Scan for the cell matching the given text and deliver its [X, Y] coordinate at center. 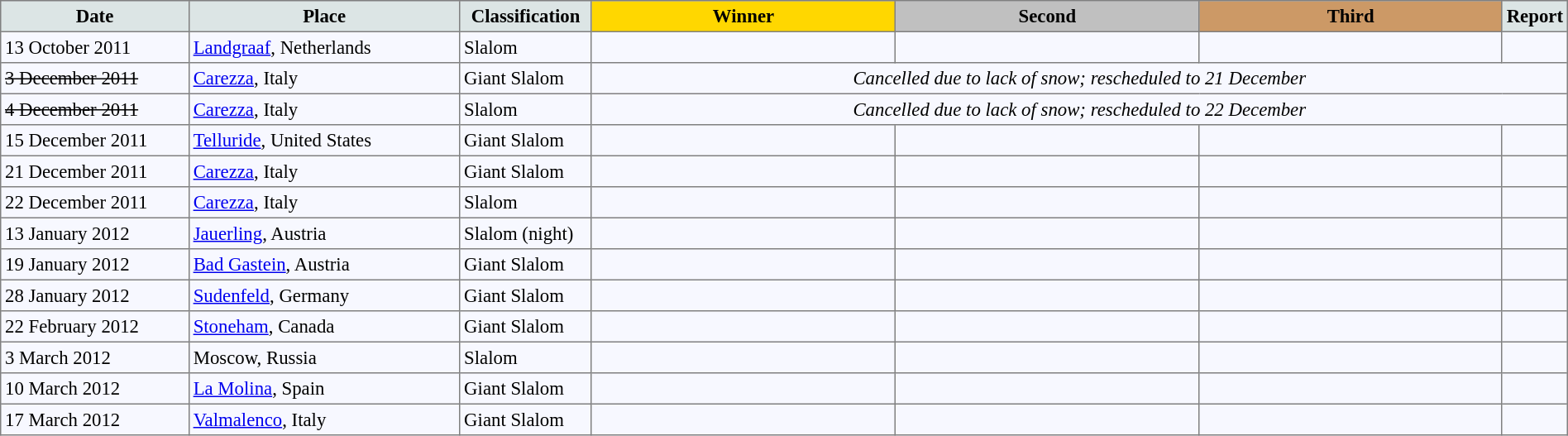
10 March 2012 [95, 389]
17 March 2012 [95, 419]
Bad Gastein, Austria [324, 265]
Landgraaf, Netherlands [324, 47]
4 December 2011 [95, 109]
3 March 2012 [95, 357]
22 February 2012 [95, 327]
Sudenfeld, Germany [324, 295]
La Molina, Spain [324, 389]
Jauerling, Austria [324, 233]
Moscow, Russia [324, 357]
Cancelled due to lack of snow; rescheduled to 22 December [1079, 109]
Telluride, United States [324, 141]
13 October 2011 [95, 47]
Winner [743, 17]
22 December 2011 [95, 203]
13 January 2012 [95, 233]
Cancelled due to lack of snow; rescheduled to 21 December [1079, 79]
Second [1047, 17]
15 December 2011 [95, 141]
Third [1350, 17]
Report [1535, 17]
3 December 2011 [95, 79]
19 January 2012 [95, 265]
Valmalenco, Italy [324, 419]
Place [324, 17]
Classification [526, 17]
21 December 2011 [95, 171]
Date [95, 17]
Slalom (night) [526, 233]
28 January 2012 [95, 295]
Stoneham, Canada [324, 327]
